Find where the given text appears and provide that cell's center as [X, Y] coordinate. 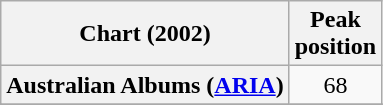
Chart (2002) [145, 34]
Australian Albums (ARIA) [145, 85]
68 [335, 85]
Peakposition [335, 34]
